Provide the (X, Y) coordinate of the cell's center where the given text is located.  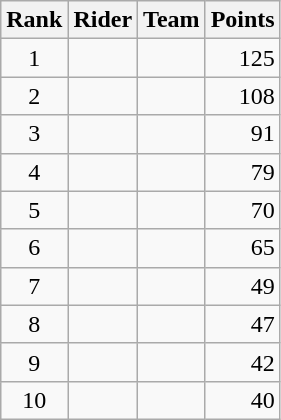
7 (34, 286)
8 (34, 324)
2 (34, 96)
5 (34, 210)
Points (242, 20)
79 (242, 172)
70 (242, 210)
125 (242, 58)
6 (34, 248)
91 (242, 134)
1 (34, 58)
65 (242, 248)
9 (34, 362)
3 (34, 134)
40 (242, 400)
49 (242, 286)
Rank (34, 20)
108 (242, 96)
Rider (103, 20)
Team (172, 20)
10 (34, 400)
47 (242, 324)
42 (242, 362)
4 (34, 172)
